Return the [x, y] coordinate for the center point of the cell that contains the specified text.  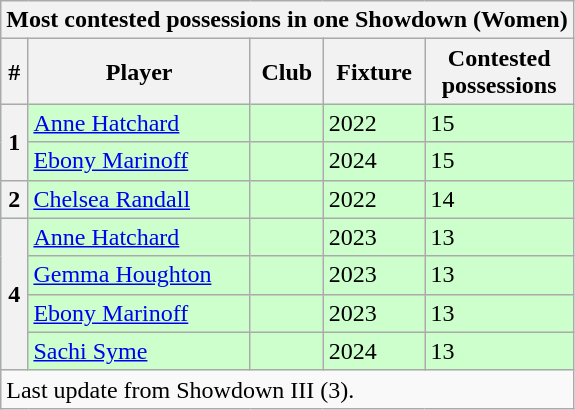
Most contested possessions in one Showdown (Women) [287, 20]
Player [140, 72]
4 [14, 294]
Club [286, 72]
2 [14, 199]
14 [499, 199]
# [14, 72]
Gemma Houghton [140, 275]
Last update from Showdown III (3). [287, 389]
1 [14, 142]
Sachi Syme [140, 351]
Chelsea Randall [140, 199]
Fixture [374, 72]
Contestedpossessions [499, 72]
